Output the (X, Y) coordinate of the center of the cell containing the given text.  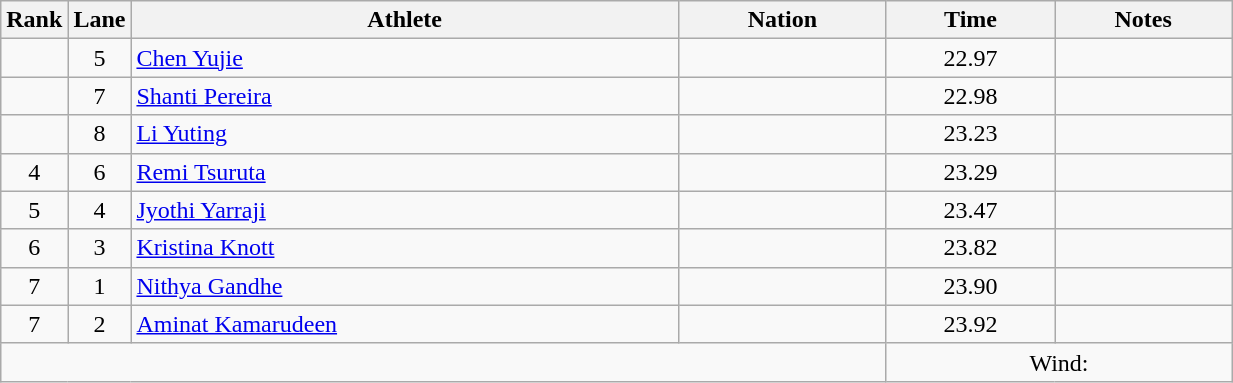
Notes (1144, 20)
Li Yuting (405, 134)
23.23 (970, 134)
Aminat Kamarudeen (405, 324)
Jyothi Yarraji (405, 210)
22.98 (970, 96)
Nithya Gandhe (405, 286)
Athlete (405, 20)
Lane (100, 20)
23.90 (970, 286)
Nation (782, 20)
23.47 (970, 210)
Wind: (1058, 362)
23.92 (970, 324)
2 (100, 324)
3 (100, 248)
8 (100, 134)
1 (100, 286)
23.29 (970, 172)
Chen Yujie (405, 58)
Kristina Knott (405, 248)
23.82 (970, 248)
Time (970, 20)
22.97 (970, 58)
Remi Tsuruta (405, 172)
Rank (34, 20)
Shanti Pereira (405, 96)
